Scan for the cell matching the given text and deliver its (X, Y) coordinate at center. 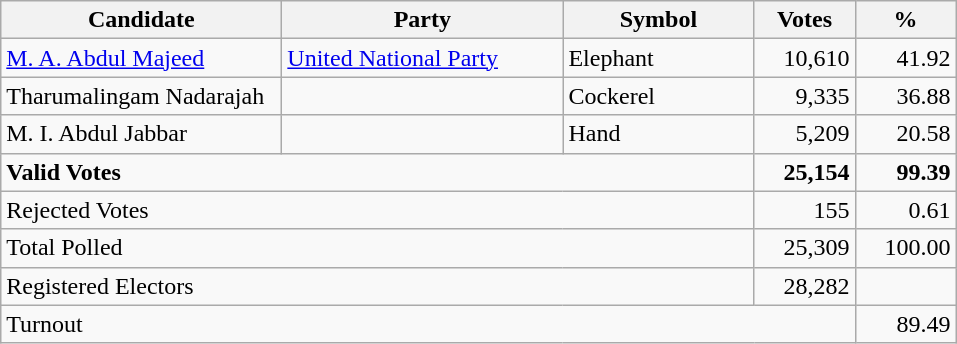
Elephant (658, 58)
5,209 (804, 134)
25,309 (804, 248)
Votes (804, 20)
9,335 (804, 96)
Tharumalingam Nadarajah (142, 96)
155 (804, 210)
Candidate (142, 20)
28,282 (804, 286)
Valid Votes (378, 172)
20.58 (906, 134)
United National Party (422, 58)
Hand (658, 134)
Registered Electors (378, 286)
0.61 (906, 210)
Symbol (658, 20)
M. I. Abdul Jabbar (142, 134)
36.88 (906, 96)
89.49 (906, 324)
25,154 (804, 172)
41.92 (906, 58)
Cockerel (658, 96)
Party (422, 20)
Total Polled (378, 248)
10,610 (804, 58)
% (906, 20)
99.39 (906, 172)
M. A. Abdul Majeed (142, 58)
Turnout (428, 324)
Rejected Votes (378, 210)
100.00 (906, 248)
